From the cell containing the given text, extract its center point as (x, y) coordinate. 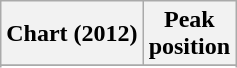
Peakposition (189, 34)
Chart (2012) (72, 34)
